Output the [X, Y] coordinate of the center of the cell containing the given text.  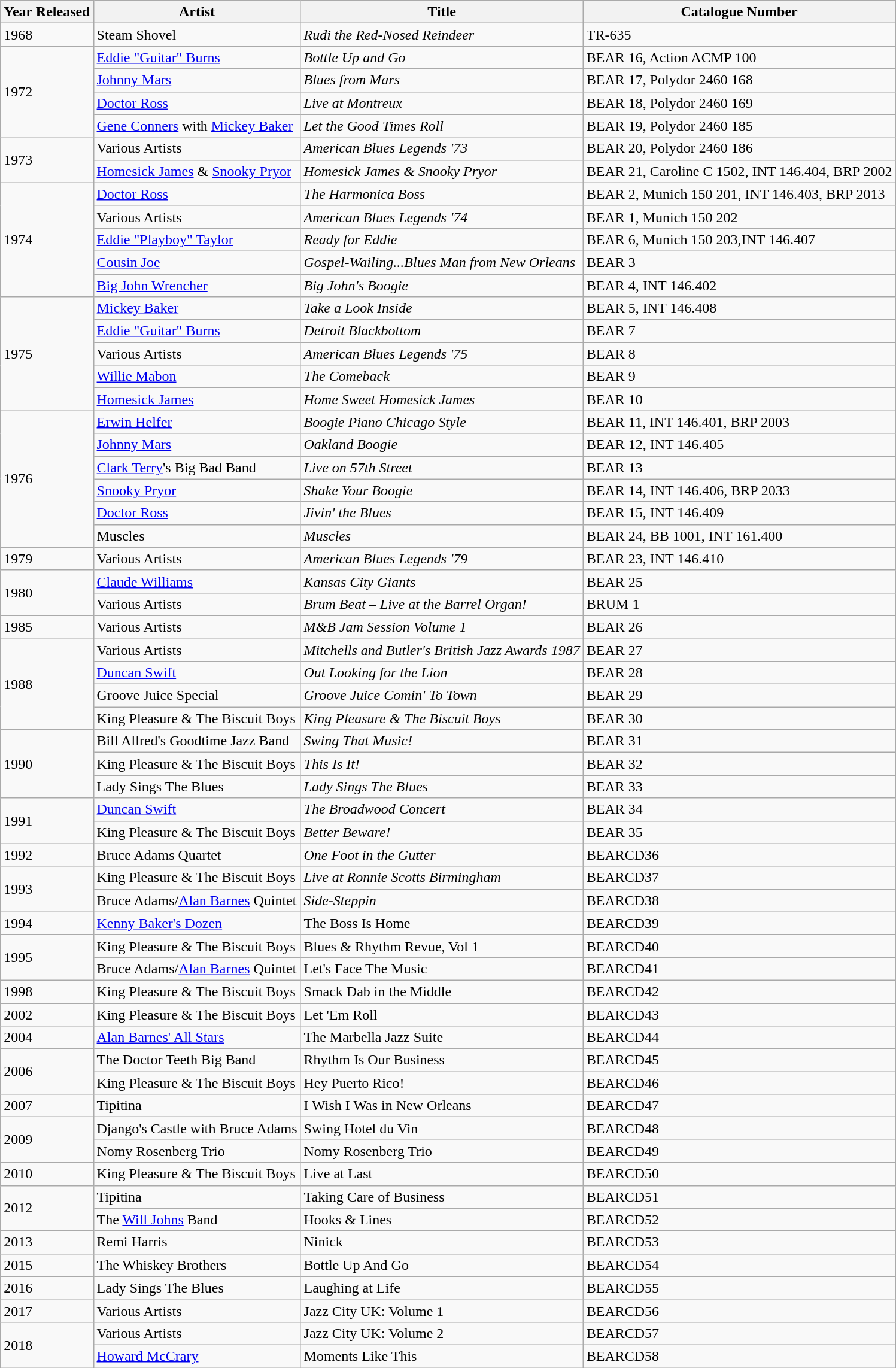
BEAR 9 [739, 377]
American Blues Legends '74 [442, 217]
Claude Williams [197, 581]
2013 [47, 1242]
BEAR 27 [739, 650]
Detroit Blackbottom [442, 331]
The Broadwood Concert [442, 809]
Artist [197, 12]
Live at Montreux [442, 103]
1991 [47, 821]
Mickey Baker [197, 308]
Eddie "Playboy" Taylor [197, 239]
BEARCD57 [739, 1333]
Mitchells and Butler's British Jazz Awards 1987 [442, 650]
2006 [47, 1072]
1988 [47, 684]
Oakland Boogie [442, 445]
BEAR 8 [739, 354]
Home Sweet Homesick James [442, 399]
BEARCD42 [739, 991]
Gospel-Wailing...Blues Man from New Orleans [442, 262]
BEAR 15, INT 146.409 [739, 513]
BEAR 4, INT 146.402 [739, 286]
BEAR 32 [739, 764]
Big John Wrencher [197, 286]
BEAR 11, INT 146.401, BRP 2003 [739, 422]
Take a Look Inside [442, 308]
Homesick James [197, 399]
1980 [47, 593]
2018 [47, 1345]
BEARCD44 [739, 1038]
BEAR 29 [739, 696]
Out Looking for the Lion [442, 673]
BEARCD47 [739, 1106]
Side-Steppin [442, 900]
Snooky Pryor [197, 490]
1975 [47, 354]
BEARCD41 [739, 969]
American Blues Legends '79 [442, 559]
1974 [47, 239]
Steam Shovel [197, 35]
2015 [47, 1265]
BEAR 10 [739, 399]
Better Beware! [442, 832]
American Blues Legends '75 [442, 354]
Catalogue Number [739, 12]
BEAR 1, Munich 150 202 [739, 217]
BEARCD49 [739, 1151]
BEARCD56 [739, 1311]
2016 [47, 1288]
Rhythm Is Our Business [442, 1060]
BEAR 21, Caroline C 1502, INT 146.404, BRP 2002 [739, 171]
The Comeback [442, 377]
1968 [47, 35]
BEAR 3 [739, 262]
BRUM 1 [739, 604]
BEAR 34 [739, 809]
The Boss Is Home [442, 923]
BEARCD55 [739, 1288]
1979 [47, 559]
Blues from Mars [442, 80]
BEAR 13 [739, 468]
BEARCD51 [739, 1197]
BEARCD46 [739, 1083]
BEARCD36 [739, 855]
BEAR 31 [739, 741]
2010 [47, 1174]
2004 [47, 1038]
2007 [47, 1106]
BEAR 16, Action ACMP 100 [739, 57]
Year Released [47, 12]
Bruce Adams Quartet [197, 855]
1973 [47, 160]
BEAR 2, Munich 150 201, INT 146.403, BRP 2013 [739, 194]
Smack Dab in the Middle [442, 991]
Kansas City Giants [442, 581]
Hooks & Lines [442, 1220]
Howard McCrary [197, 1356]
BEAR 30 [739, 718]
American Blues Legends '73 [442, 148]
1992 [47, 855]
Moments Like This [442, 1356]
BEAR 12, INT 146.405 [739, 445]
Bill Allred's Goodtime Jazz Band [197, 741]
BEAR 5, INT 146.408 [739, 308]
Title [442, 12]
Kenny Baker's Dozen [197, 923]
Groove Juice Special [197, 696]
BEARCD39 [739, 923]
BEARCD38 [739, 900]
BEARCD37 [739, 878]
Bottle Up and Go [442, 57]
BEARCD52 [739, 1220]
BEAR 18, Polydor 2460 169 [739, 103]
The Doctor Teeth Big Band [197, 1060]
Swing That Music! [442, 741]
Live at Last [442, 1174]
This Is It! [442, 764]
BEARCD48 [739, 1129]
Gene Conners with Mickey Baker [197, 126]
Hey Puerto Rico! [442, 1083]
Big John's Boogie [442, 286]
Blues & Rhythm Revue, Vol 1 [442, 946]
1995 [47, 957]
BEAR 6, Munich 150 203,INT 146.407 [739, 239]
BEAR 25 [739, 581]
Willie Mabon [197, 377]
Jivin' the Blues [442, 513]
BEARCD50 [739, 1174]
The Harmonica Boss [442, 194]
BEARCD43 [739, 1015]
M&B Jam Session Volume 1 [442, 627]
1998 [47, 991]
Swing Hotel du Vin [442, 1129]
1976 [47, 479]
BEAR 28 [739, 673]
1990 [47, 764]
BEAR 35 [739, 832]
Shake Your Boogie [442, 490]
Cousin Joe [197, 262]
2012 [47, 1208]
BEARCD40 [739, 946]
BEAR 19, Polydor 2460 185 [739, 126]
BEAR 26 [739, 627]
The Marbella Jazz Suite [442, 1038]
Let 'Em Roll [442, 1015]
Erwin Helfer [197, 422]
BEAR 33 [739, 787]
Jazz City UK: Volume 1 [442, 1311]
I Wish I Was in New Orleans [442, 1106]
Brum Beat – Live at the Barrel Organ! [442, 604]
TR-635 [739, 35]
BEAR 23, INT 146.410 [739, 559]
2002 [47, 1015]
1993 [47, 889]
1985 [47, 627]
Groove Juice Comin' To Town [442, 696]
2017 [47, 1311]
Ninick [442, 1242]
Jazz City UK: Volume 2 [442, 1333]
Let the Good Times Roll [442, 126]
1972 [47, 92]
Django's Castle with Bruce Adams [197, 1129]
Clark Terry's Big Bad Band [197, 468]
BEAR 24, BB 1001, INT 161.400 [739, 536]
BEAR 7 [739, 331]
BEAR 17, Polydor 2460 168 [739, 80]
2009 [47, 1140]
Remi Harris [197, 1242]
One Foot in the Gutter [442, 855]
BEARCD53 [739, 1242]
BEAR 20, Polydor 2460 186 [739, 148]
BEARCD54 [739, 1265]
Ready for Eddie [442, 239]
The Will Johns Band [197, 1220]
Rudi the Red-Nosed Reindeer [442, 35]
BEAR 14, INT 146.406, BRP 2033 [739, 490]
BEARCD45 [739, 1060]
Bottle Up And Go [442, 1265]
Laughing at Life [442, 1288]
Taking Care of Business [442, 1197]
Let's Face The Music [442, 969]
Live on 57th Street [442, 468]
Live at Ronnie Scotts Birmingham [442, 878]
1994 [47, 923]
BEARCD58 [739, 1356]
Boogie Piano Chicago Style [442, 422]
The Whiskey Brothers [197, 1265]
Alan Barnes' All Stars [197, 1038]
